Identify which cell holds the provided text, then report its [x, y] central coordinate. 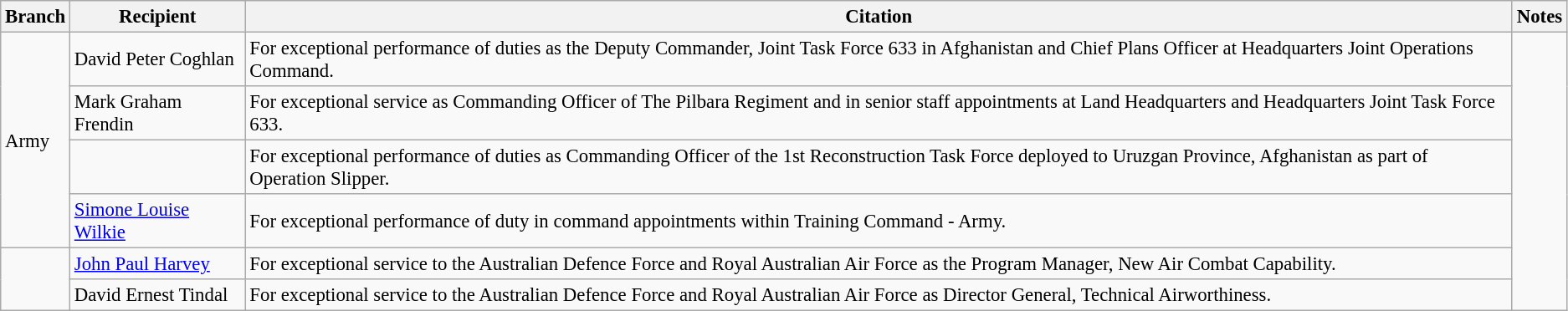
Recipient [158, 17]
Notes [1540, 17]
David Ernest Tindal [158, 295]
John Paul Harvey [158, 264]
For exceptional performance of duty in command appointments within Training Command - Army. [879, 221]
Branch [35, 17]
Citation [879, 17]
For exceptional service to the Australian Defence Force and Royal Australian Air Force as the Program Manager, New Air Combat Capability. [879, 264]
Army [35, 140]
Mark Graham Frendin [158, 114]
For exceptional service to the Australian Defence Force and Royal Australian Air Force as Director General, Technical Airworthiness. [879, 295]
David Peter Coghlan [158, 60]
Simone Louise Wilkie [158, 221]
